Return the (X, Y) coordinate for the center point of the cell that contains the specified text.  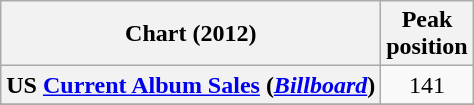
Peak position (427, 34)
US Current Album Sales (Billboard) (191, 85)
Chart (2012) (191, 34)
141 (427, 85)
